From the cell containing the given text, extract its center point as (X, Y) coordinate. 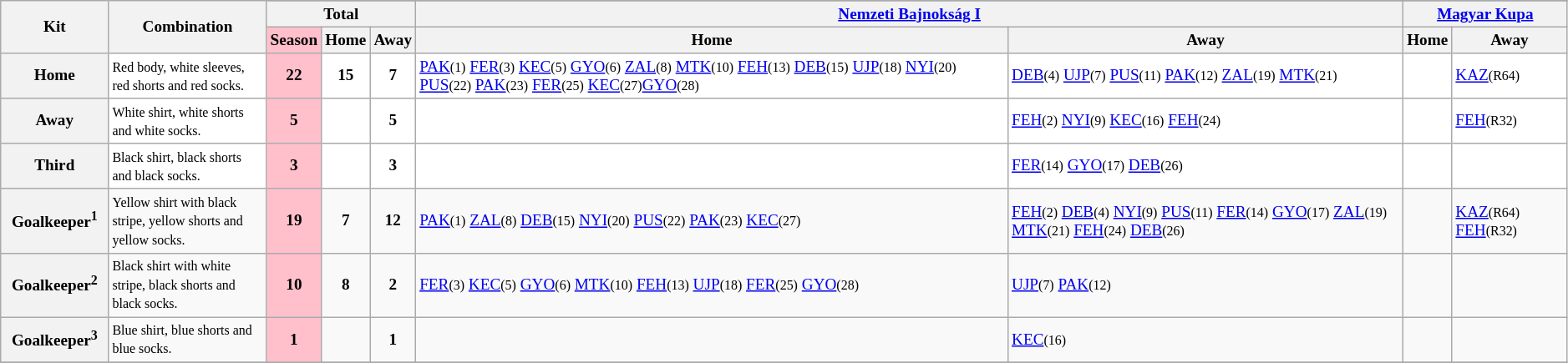
PAK(1) FER(3) KEC(5) GYO(6) ZAL(8) MTK(10) FEH(13) DEB(15) UJP(18) NYI(20) PUS(22) PAK(23) FER(25) KEC(27)GYO(28) (712, 76)
8 (346, 285)
DEB(4) UJP(7) PUS(11) PAK(12) ZAL(19) MTK(21) (1205, 76)
Red body, white sleeves, red shorts and red socks. (187, 76)
PAK(1) ZAL(8) DEB(15) NYI(20) PUS(22) PAK(23) KEC(27) (712, 220)
Magyar Kupa (1485, 14)
Third (55, 166)
Nemzeti Bajnokság I (910, 14)
Goalkeeper2 (55, 285)
FEH(2) NYI(9) KEC(16) FEH(24) (1205, 121)
22 (294, 76)
UJP(7) PAK(12) (1205, 285)
Black shirt, black shorts and black socks. (187, 166)
Kit (55, 27)
FEH(2) DEB(4) NYI(9) PUS(11) FER(14) GYO(17) ZAL(19) MTK(21) FEH(24) DEB(26) (1205, 220)
FEH(R32) (1510, 121)
Combination (187, 27)
Yellow shirt with black stripe, yellow shorts and yellow socks. (187, 220)
Black shirt with white stripe, black shorts and black socks. (187, 285)
FER(3) KEC(5) GYO(6) MTK(10) FEH(13) UJP(18) FER(25) GYO(28) (712, 285)
10 (294, 285)
FER(14) GYO(17) DEB(26) (1205, 166)
19 (294, 220)
12 (393, 220)
White shirt, white shorts and white socks. (187, 121)
Goalkeeper3 (55, 340)
KAZ(R64) (1510, 76)
Blue shirt, blue shorts and blue socks. (187, 340)
KAZ(R64) FEH(R32) (1510, 220)
Goalkeeper1 (55, 220)
15 (346, 76)
KEC(16) (1205, 340)
Total (341, 14)
2 (393, 285)
Season (294, 40)
